Provide the (X, Y) coordinate of the cell's center where the given text is located.  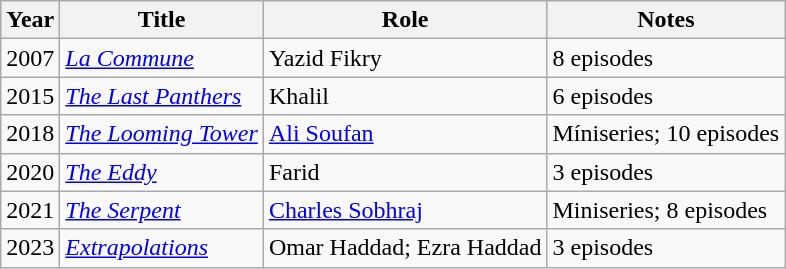
2023 (30, 248)
The Serpent (162, 210)
Farid (405, 172)
Role (405, 20)
2015 (30, 96)
6 episodes (666, 96)
The Looming Tower (162, 134)
Extrapolations (162, 248)
Year (30, 20)
Khalil (405, 96)
Miniseries; 8 episodes (666, 210)
Title (162, 20)
Charles Sobhraj (405, 210)
2020 (30, 172)
The Eddy (162, 172)
La Commune (162, 58)
2007 (30, 58)
Míniseries; 10 episodes (666, 134)
8 episodes (666, 58)
2018 (30, 134)
The Last Panthers (162, 96)
Ali Soufan (405, 134)
2021 (30, 210)
Omar Haddad; Ezra Haddad (405, 248)
Notes (666, 20)
Yazid Fikry (405, 58)
